Pinpoint the cell where the given text exists, returning its (X, Y) midpoint coordinate. 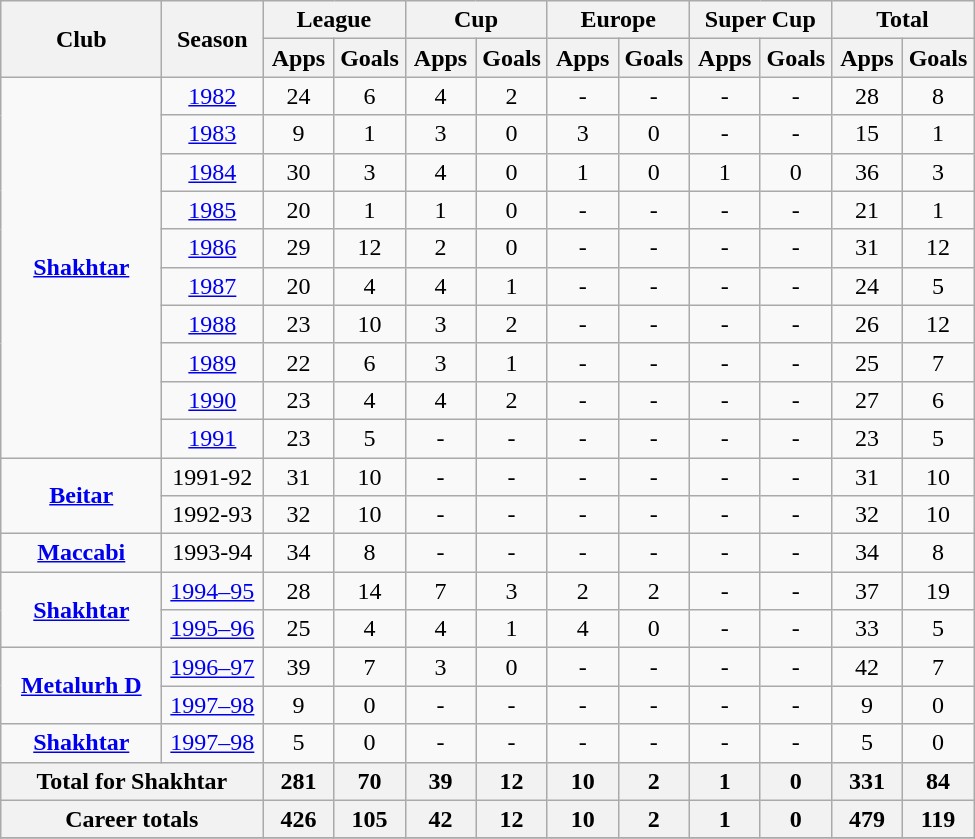
1991-92 (212, 477)
1983 (212, 134)
331 (866, 781)
Europe (618, 20)
Maccabi (82, 553)
15 (866, 134)
33 (866, 629)
Club (82, 39)
1984 (212, 172)
Beitar (82, 496)
27 (866, 400)
281 (298, 781)
22 (298, 362)
29 (298, 248)
League (334, 20)
Super Cup (760, 20)
37 (866, 591)
Career totals (132, 819)
Season (212, 39)
21 (866, 210)
1996–97 (212, 667)
14 (370, 591)
1988 (212, 324)
1995–96 (212, 629)
426 (298, 819)
Cup (476, 20)
Metalurh D (82, 686)
Total for Shakhtar (132, 781)
36 (866, 172)
1986 (212, 248)
1982 (212, 96)
1985 (212, 210)
1993-94 (212, 553)
1994–95 (212, 591)
19 (938, 591)
1989 (212, 362)
26 (866, 324)
70 (370, 781)
84 (938, 781)
105 (370, 819)
1992-93 (212, 515)
30 (298, 172)
119 (938, 819)
Total (902, 20)
1991 (212, 438)
1987 (212, 286)
1990 (212, 400)
479 (866, 819)
